Locate the cell with the specified text and output its (X, Y) center coordinate. 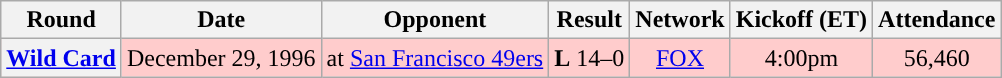
L 14–0 (590, 58)
FOX (680, 58)
56,460 (937, 58)
Round (62, 20)
Network (680, 20)
at San Francisco 49ers (435, 58)
Wild Card (62, 58)
December 29, 1996 (221, 58)
Opponent (435, 20)
Kickoff (ET) (801, 20)
4:00pm (801, 58)
Attendance (937, 20)
Result (590, 20)
Date (221, 20)
